Pinpoint the cell where the given text exists, returning its (x, y) midpoint coordinate. 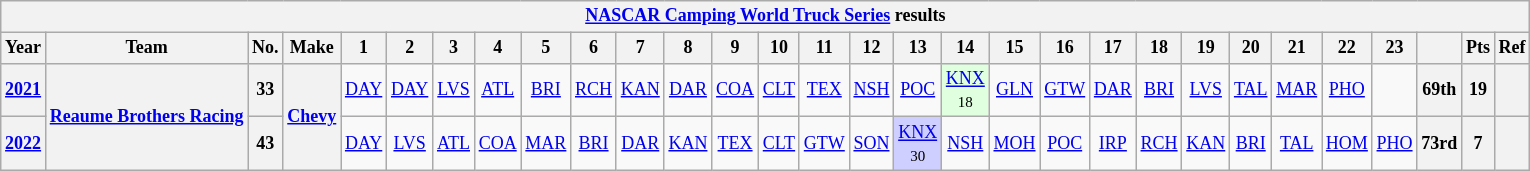
2 (410, 48)
33 (266, 90)
14 (965, 48)
23 (1394, 48)
2021 (24, 90)
21 (1297, 48)
17 (1114, 48)
NASCAR Camping World Truck Series results (766, 16)
11 (824, 48)
Team (146, 48)
Pts (1478, 48)
Reaume Brothers Racing (146, 116)
IRP (1114, 144)
Ref (1512, 48)
6 (594, 48)
SON (872, 144)
HOM (1348, 144)
10 (778, 48)
1 (364, 48)
22 (1348, 48)
43 (266, 144)
69th (1440, 90)
9 (736, 48)
16 (1065, 48)
Year (24, 48)
13 (918, 48)
73rd (1440, 144)
KNX30 (918, 144)
20 (1251, 48)
12 (872, 48)
2022 (24, 144)
3 (454, 48)
No. (266, 48)
GLN (1014, 90)
15 (1014, 48)
18 (1159, 48)
5 (546, 48)
Make (312, 48)
Chevy (312, 116)
MOH (1014, 144)
8 (688, 48)
4 (498, 48)
KNX18 (965, 90)
